Determine the (X, Y) coordinate at the center of the cell enclosing the given text.  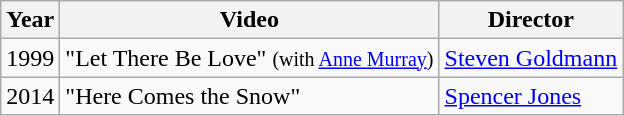
2014 (30, 96)
1999 (30, 58)
Director (531, 20)
Spencer Jones (531, 96)
"Let There Be Love" (with Anne Murray) (250, 58)
Video (250, 20)
Steven Goldmann (531, 58)
Year (30, 20)
"Here Comes the Snow" (250, 96)
